Determine the [X, Y] coordinate at the center of the cell enclosing the given text.  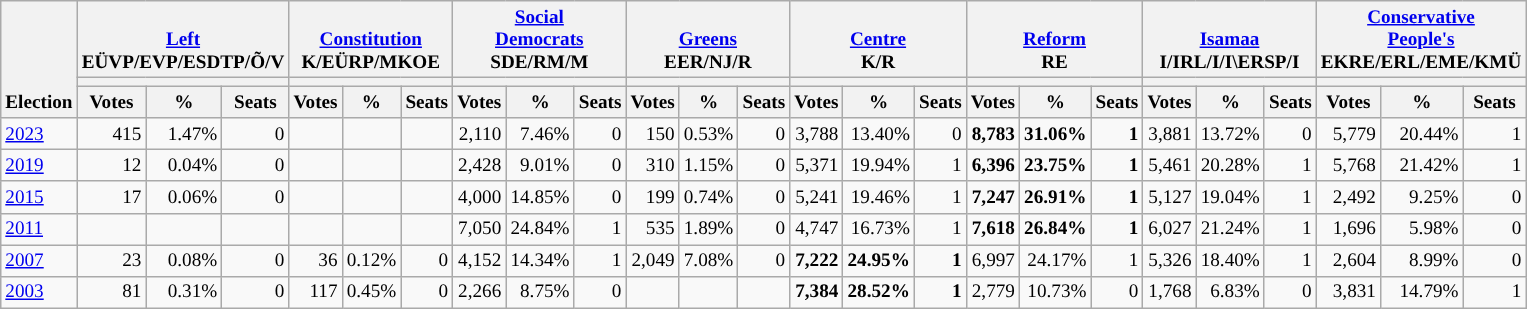
0.08% [184, 261]
7.46% [540, 134]
12 [112, 166]
150 [652, 134]
7,384 [816, 292]
3,788 [816, 134]
2011 [39, 229]
SocialDemocratsSDE/RM/M [540, 40]
28.52% [879, 292]
3,881 [1170, 134]
9.01% [540, 166]
5,127 [1170, 197]
5,326 [1170, 261]
26.91% [1056, 197]
CentreK/R [878, 40]
24.17% [1056, 261]
10.73% [1056, 292]
2015 [39, 197]
2,428 [480, 166]
2003 [39, 292]
5,241 [816, 197]
14.85% [540, 197]
199 [652, 197]
26.84% [1056, 229]
5,779 [1348, 134]
9.25% [1422, 197]
1.47% [184, 134]
2,779 [992, 292]
19.94% [879, 166]
19.04% [1230, 197]
0.53% [708, 134]
2,266 [480, 292]
0.31% [184, 292]
ConstitutionK/EÜRP/MKOE [371, 40]
5.98% [1422, 229]
0.74% [708, 197]
310 [652, 166]
1,768 [1170, 292]
ConservativePeople'sEKRE/ERL/EME/KMÜ [1421, 40]
7,618 [992, 229]
21.24% [1230, 229]
7,050 [480, 229]
0.45% [372, 292]
0.06% [184, 197]
2,110 [480, 134]
3,831 [1348, 292]
7,222 [816, 261]
31.06% [1056, 134]
20.28% [1230, 166]
23 [112, 261]
19.46% [879, 197]
IsamaaI/IRL/I/I\ERSP/I [1230, 40]
LeftEÜVP/EVP/ESDTP/Õ/V [183, 40]
81 [112, 292]
2,604 [1348, 261]
13.72% [1230, 134]
5,768 [1348, 166]
16.73% [879, 229]
2023 [39, 134]
8.99% [1422, 261]
21.42% [1422, 166]
14.34% [540, 261]
2,049 [652, 261]
14.79% [1422, 292]
6,027 [1170, 229]
6.83% [1230, 292]
7,247 [992, 197]
5,371 [816, 166]
415 [112, 134]
2007 [39, 261]
24.95% [879, 261]
23.75% [1056, 166]
5,461 [1170, 166]
GreensEER/NJ/R [708, 40]
17 [112, 197]
0.12% [372, 261]
13.40% [879, 134]
1.89% [708, 229]
8,783 [992, 134]
2019 [39, 166]
6,997 [992, 261]
1.15% [708, 166]
4,152 [480, 261]
4,000 [480, 197]
0.04% [184, 166]
1,696 [1348, 229]
7.08% [708, 261]
ReformRE [1054, 40]
535 [652, 229]
20.44% [1422, 134]
24.84% [540, 229]
4,747 [816, 229]
8.75% [540, 292]
Election [39, 60]
2,492 [1348, 197]
36 [316, 261]
6,396 [992, 166]
18.40% [1230, 261]
117 [316, 292]
